Find where the given text appears and provide that cell's center as [x, y] coordinate. 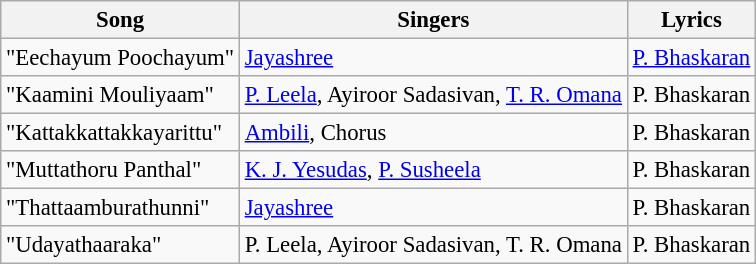
"Kaamini Mouliyaam" [120, 95]
"Muttathoru Panthal" [120, 170]
"Kattakkattakkayarittu" [120, 133]
"Thattaamburathunni" [120, 208]
Ambili, Chorus [433, 133]
K. J. Yesudas, P. Susheela [433, 170]
Lyrics [691, 20]
"Udayathaaraka" [120, 245]
Singers [433, 20]
Song [120, 20]
"Eechayum Poochayum" [120, 58]
